Identify which cell holds the provided text, then report its (x, y) central coordinate. 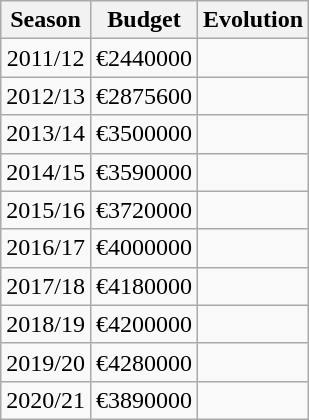
2019/20 (46, 362)
2016/17 (46, 248)
2014/15 (46, 172)
€2440000 (144, 58)
2012/13 (46, 96)
€2875600 (144, 96)
2017/18 (46, 286)
€3500000 (144, 134)
€3890000 (144, 400)
2020/21 (46, 400)
€4280000 (144, 362)
€4200000 (144, 324)
€3720000 (144, 210)
€3590000 (144, 172)
2015/16 (46, 210)
€4000000 (144, 248)
2013/14 (46, 134)
Season (46, 20)
€4180000 (144, 286)
Budget (144, 20)
2011/12 (46, 58)
2018/19 (46, 324)
Evolution (254, 20)
